Detect which cell encompasses the target text, then output its (x, y) center coordinate. 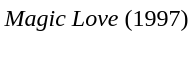
Magic Love (1997) (96, 18)
